Output the [x, y] coordinate of the center of the cell containing the given text.  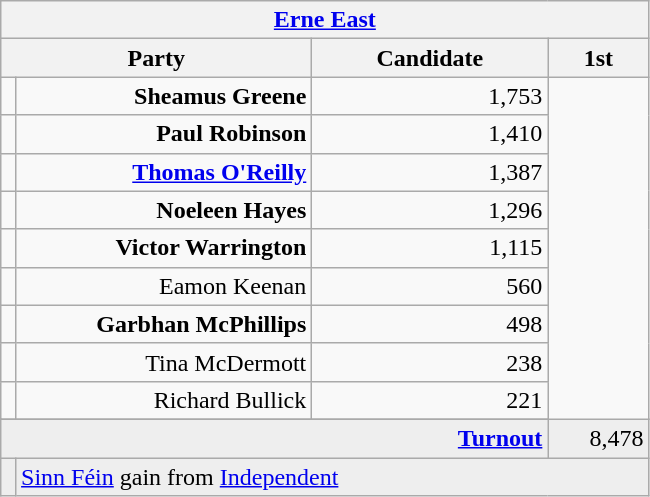
1,387 [430, 172]
Paul Robinson [164, 134]
1,753 [430, 96]
Sheamus Greene [164, 96]
Garbhan McPhillips [164, 324]
Tina McDermott [164, 362]
Eamon Keenan [164, 286]
221 [430, 400]
Turnout [274, 438]
560 [430, 286]
Candidate [430, 58]
8,478 [598, 438]
1,410 [430, 134]
1st [598, 58]
498 [430, 324]
Thomas O'Reilly [164, 172]
Victor Warrington [164, 248]
Noeleen Hayes [164, 210]
Richard Bullick [164, 400]
Sinn Féin gain from Independent [332, 477]
1,115 [430, 248]
Erne East [325, 20]
1,296 [430, 210]
Party [156, 58]
238 [430, 362]
